Extract the [x, y] coordinate from the center of the cell holding the provided text.  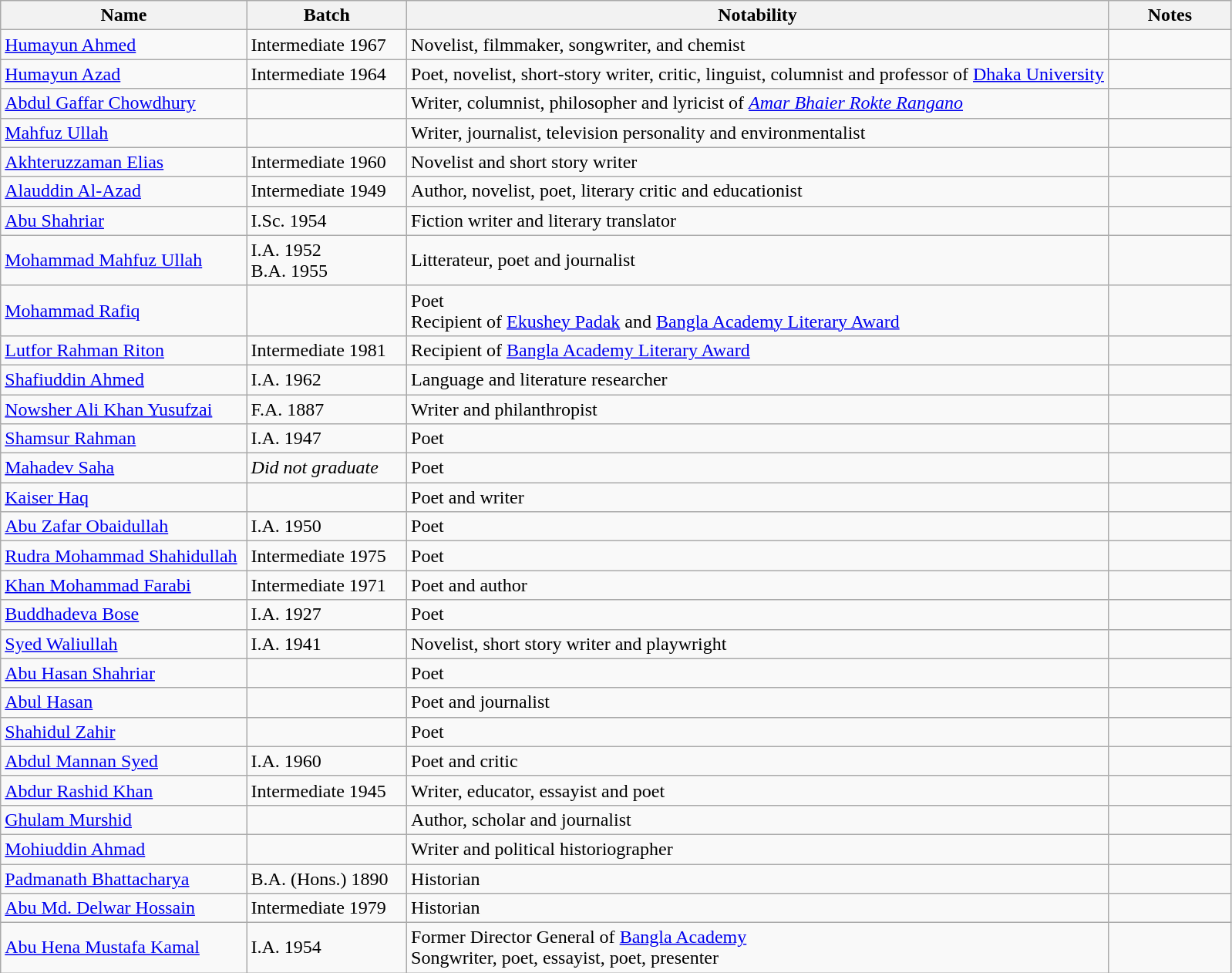
Author, novelist, poet, literary critic and educationist [758, 191]
Writer and philanthropist [758, 409]
Author, scholar and journalist [758, 820]
Shafiuddin Ahmed [123, 379]
Intermediate 1975 [327, 556]
Abu Hasan Shahriar [123, 673]
Novelist and short story writer [758, 162]
Notability [758, 15]
I.A. 1962 [327, 379]
PoetRecipient of Ekushey Padak and Bangla Academy Literary Award [758, 310]
F.A. 1887 [327, 409]
Poet and author [758, 585]
Khan Mohammad Farabi [123, 585]
Nowsher Ali Khan Yusufzai [123, 409]
Abdul Gaffar Chowdhury [123, 103]
Abdul Mannan Syed [123, 761]
Intermediate 1945 [327, 790]
B.A. (Hons.) 1890 [327, 878]
Writer, educator, essayist and poet [758, 790]
Language and literature researcher [758, 379]
I.A. 1927 [327, 614]
Intermediate 1964 [327, 74]
Rudra Mohammad Shahidullah [123, 556]
Mahfuz Ullah [123, 133]
Poet and writer [758, 497]
Shahidul Zahir [123, 732]
I.A. 1960 [327, 761]
I.A. 1947 [327, 439]
Former Director General of Bangla AcademySongwriter, poet, essayist, poet, presenter [758, 948]
I.A. 1950 [327, 527]
Humayun Azad [123, 74]
Intermediate 1949 [327, 191]
Abu Zafar Obaidullah [123, 527]
Mahadev Saha [123, 468]
Did not graduate [327, 468]
Intermediate 1981 [327, 350]
Poet and critic [758, 761]
Mohammad Mahfuz Ullah [123, 261]
Name [123, 15]
Kaiser Haq [123, 497]
I.A. 1952B.A. 1955 [327, 261]
Novelist, short story writer and playwright [758, 644]
Humayun Ahmed [123, 45]
I.Sc. 1954 [327, 221]
Alauddin Al-Azad [123, 191]
Buddhadeva Bose [123, 614]
Intermediate 1960 [327, 162]
Poet, novelist, short-story writer, critic, linguist, columnist and professor of Dhaka University [758, 74]
Fiction writer and literary translator [758, 221]
Intermediate 1979 [327, 908]
Batch [327, 15]
Abu Hena Mustafa Kamal [123, 948]
Intermediate 1971 [327, 585]
Mohammad Rafiq [123, 310]
Writer, columnist, philosopher and lyricist of Amar Bhaier Rokte Rangano [758, 103]
Poet and journalist [758, 702]
Writer, journalist, television personality and environmentalist [758, 133]
Syed Waliullah [123, 644]
Akhteruzzaman Elias [123, 162]
Mohiuddin Ahmad [123, 849]
Litterateur, poet and journalist [758, 261]
Shamsur Rahman [123, 439]
Abu Md. Delwar Hossain [123, 908]
Padmanath Bhattacharya [123, 878]
Recipient of Bangla Academy Literary Award [758, 350]
I.A. 1954 [327, 948]
Lutfor Rahman Riton [123, 350]
Novelist, filmmaker, songwriter, and chemist [758, 45]
Abul Hasan [123, 702]
Abu Shahriar [123, 221]
Intermediate 1967 [327, 45]
Writer and political historiographer [758, 849]
Ghulam Murshid [123, 820]
I.A. 1941 [327, 644]
Notes [1170, 15]
Abdur Rashid Khan [123, 790]
